Determine the (x, y) coordinate at the center of the cell enclosing the given text.  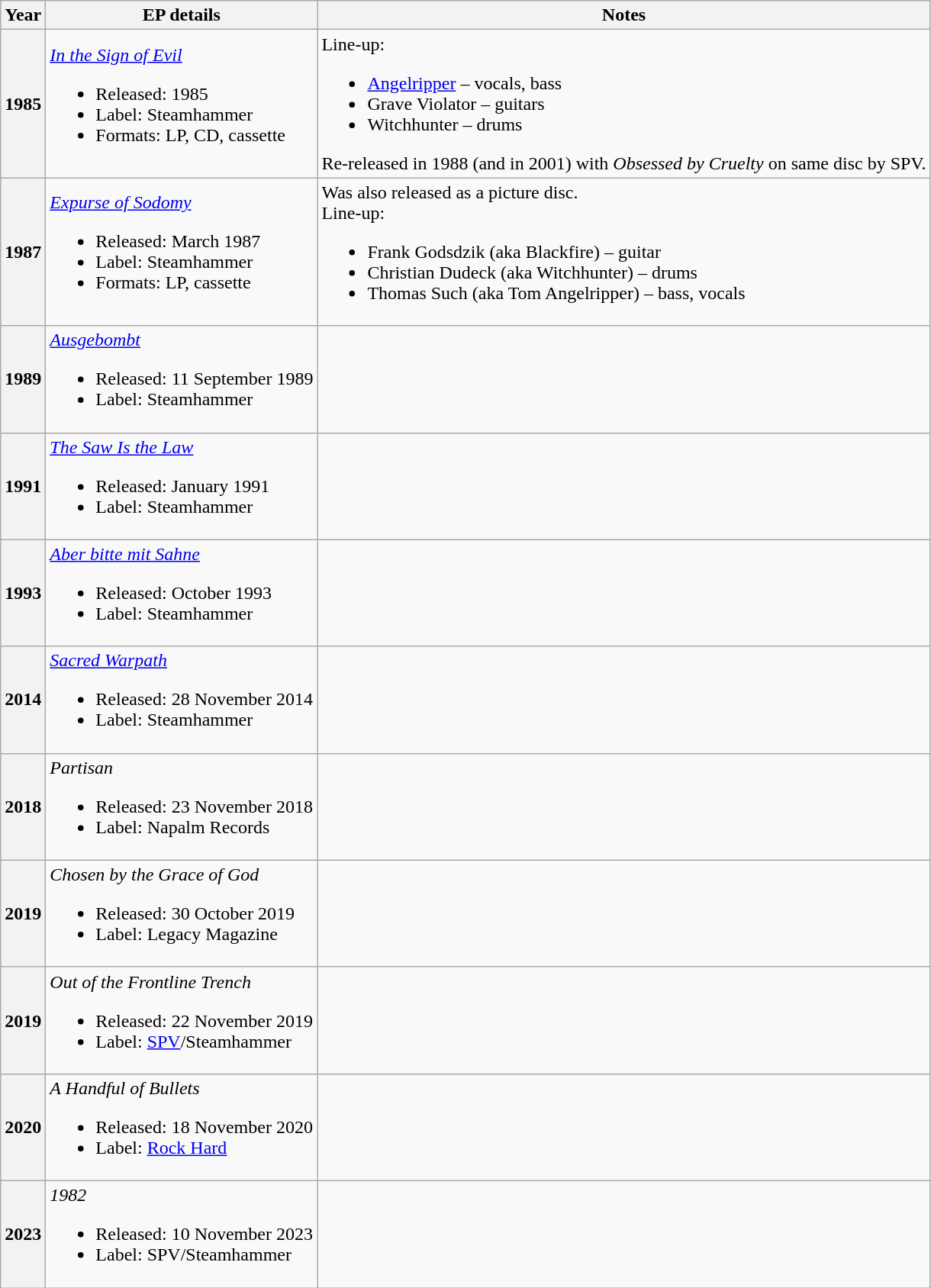
In the Sign of EvilReleased: 1985Label: SteamhammerFormats: LP, CD, cassette (182, 104)
Aber bitte mit SahneReleased: October 1993Label: Steamhammer (182, 593)
Notes (624, 15)
Out of the Frontline TrenchReleased: 22 November 2019Label: SPV/Steamhammer (182, 1020)
1991 (23, 486)
Chosen by the Grace of GodReleased: 30 October 2019Label: Legacy Magazine (182, 913)
2014 (23, 700)
1993 (23, 593)
1982Released: 10 November 2023Label: SPV/Steamhammer (182, 1234)
The Saw Is the LawReleased: January 1991Label: Steamhammer (182, 486)
1987 (23, 252)
PartisanReleased: 23 November 2018Label: Napalm Records (182, 807)
1985 (23, 104)
2020 (23, 1127)
AusgebombtReleased: 11 September 1989Label: Steamhammer (182, 379)
2018 (23, 807)
Expurse of SodomyReleased: March 1987Label: SteamhammerFormats: LP, cassette (182, 252)
1989 (23, 379)
Year (23, 15)
EP details (182, 15)
2023 (23, 1234)
Sacred WarpathReleased: 28 November 2014Label: Steamhammer (182, 700)
A Handful of BulletsReleased: 18 November 2020Label: Rock Hard (182, 1127)
